From the cell containing the given text, extract its center point as [X, Y] coordinate. 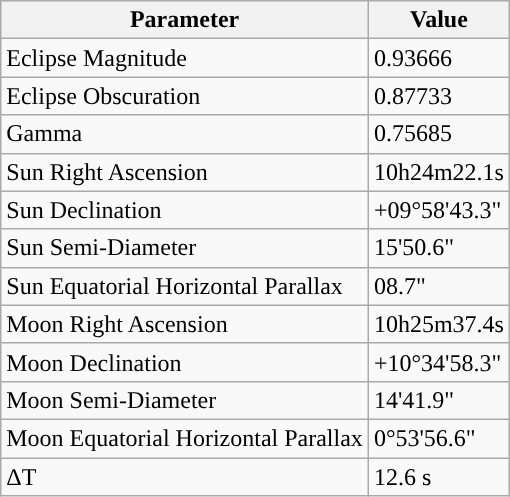
Eclipse Magnitude [185, 58]
12.6 s [438, 477]
08.7" [438, 286]
14'41.9" [438, 400]
Eclipse Obscuration [185, 96]
+10°34'58.3" [438, 362]
15'50.6" [438, 248]
0°53'56.6" [438, 438]
Sun Semi-Diameter [185, 248]
Moon Equatorial Horizontal Parallax [185, 438]
Moon Declination [185, 362]
Moon Semi-Diameter [185, 400]
+09°58'43.3" [438, 210]
Moon Right Ascension [185, 324]
Value [438, 20]
Sun Equatorial Horizontal Parallax [185, 286]
Parameter [185, 20]
10h25m37.4s [438, 324]
ΔT [185, 477]
Sun Declination [185, 210]
0.75685 [438, 134]
10h24m22.1s [438, 172]
0.87733 [438, 96]
Gamma [185, 134]
Sun Right Ascension [185, 172]
0.93666 [438, 58]
